For the text-containing cell, return its midpoint in [X, Y] coordinate format. 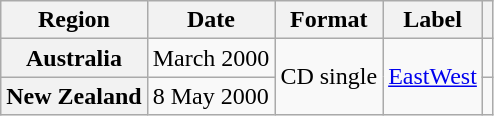
EastWest [433, 77]
March 2000 [211, 58]
Label [433, 20]
Region [74, 20]
CD single [329, 77]
8 May 2000 [211, 96]
Format [329, 20]
Australia [74, 58]
New Zealand [74, 96]
Date [211, 20]
